Capture the cell that displays the provided text and extract its [x, y] central coordinate. 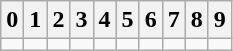
0 [12, 20]
6 [150, 20]
7 [174, 20]
8 [196, 20]
9 [220, 20]
3 [82, 20]
1 [36, 20]
4 [104, 20]
5 [128, 20]
2 [58, 20]
